Search for the cell housing the specified text and yield its [x, y] center coordinate. 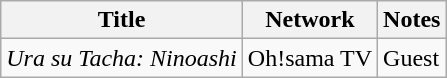
Notes [412, 20]
Guest [412, 58]
Title [122, 20]
Ura su Tacha: Ninoashi [122, 58]
Oh!sama TV [310, 58]
Network [310, 20]
